Find where the given text appears and provide that cell's center as [x, y] coordinate. 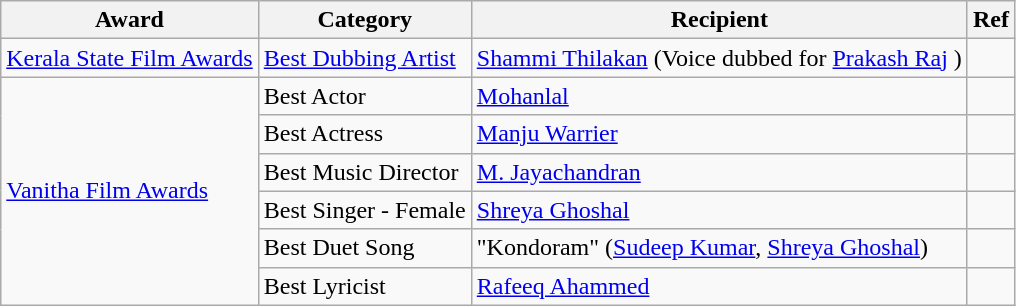
Best Actress [364, 134]
"Kondoram" (Sudeep Kumar, Shreya Ghoshal) [719, 248]
Recipient [719, 20]
Mohanlal [719, 96]
Best Dubbing Artist [364, 58]
Best Actor [364, 96]
Shammi Thilakan (Voice dubbed for Prakash Raj ) [719, 58]
Best Music Director [364, 172]
Vanitha Film Awards [130, 191]
M. Jayachandran [719, 172]
Award [130, 20]
Kerala State Film Awards [130, 58]
Rafeeq Ahammed [719, 286]
Shreya Ghoshal [719, 210]
Category [364, 20]
Best Duet Song [364, 248]
Manju Warrier [719, 134]
Best Lyricist [364, 286]
Best Singer - Female [364, 210]
Ref [990, 20]
